Output the (X, Y) coordinate of the center of the cell containing the given text.  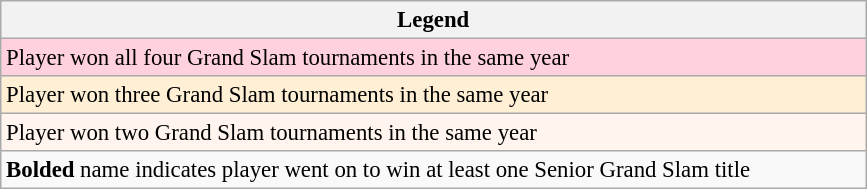
Player won all four Grand Slam tournaments in the same year (434, 58)
Bolded name indicates player went on to win at least one Senior Grand Slam title (434, 170)
Player won two Grand Slam tournaments in the same year (434, 133)
Legend (434, 20)
Player won three Grand Slam tournaments in the same year (434, 95)
